Find where the given text appears and provide that cell's center as (X, Y) coordinate. 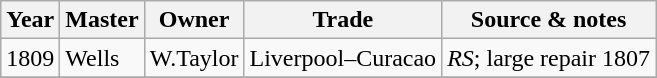
Master (102, 20)
Trade (343, 20)
Liverpool–Curacao (343, 58)
W.Taylor (194, 58)
RS; large repair 1807 (549, 58)
Owner (194, 20)
1809 (30, 58)
Source & notes (549, 20)
Year (30, 20)
Wells (102, 58)
